From the cell containing the given text, extract its center point as [x, y] coordinate. 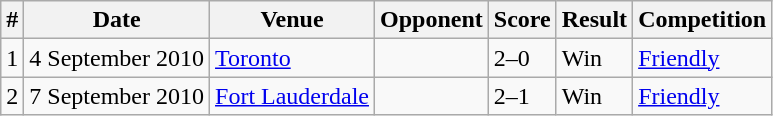
1 [12, 58]
7 September 2010 [117, 96]
Fort Lauderdale [292, 96]
# [12, 20]
Venue [292, 20]
Competition [702, 20]
Score [522, 20]
Toronto [292, 58]
4 September 2010 [117, 58]
2–0 [522, 58]
Date [117, 20]
Result [594, 20]
2–1 [522, 96]
Opponent [432, 20]
2 [12, 96]
